Find where the given text appears and provide that cell's center as [X, Y] coordinate. 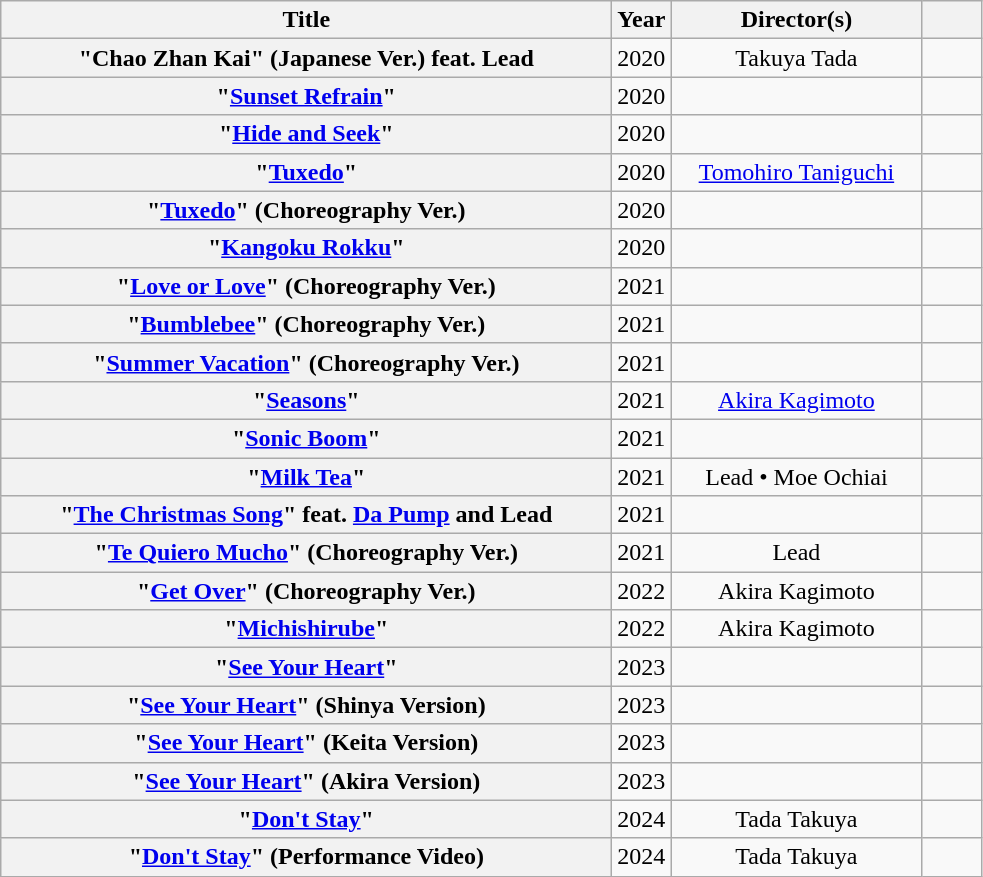
Lead [796, 553]
"Love or Love" (Choreography Ver.) [306, 286]
"Sonic Boom" [306, 438]
"Te Quiero Mucho" (Choreography Ver.) [306, 553]
"See Your Heart" (Shinya Version) [306, 705]
"The Christmas Song" feat. Da Pump and Lead [306, 515]
"Bumblebee" (Choreography Ver.) [306, 324]
"Summer Vacation" (Choreography Ver.) [306, 362]
Title [306, 20]
"Kangoku Rokku" [306, 248]
"Chao Zhan Kai" (Japanese Ver.) feat. Lead [306, 58]
"See Your Heart" (Keita Version) [306, 743]
Takuya Tada [796, 58]
Lead • Moe Ochiai [796, 477]
"Michishirube" [306, 629]
"Don't Stay" [306, 819]
Tomohiro Taniguchi [796, 172]
"Seasons" [306, 400]
Year [642, 20]
"Sunset Refrain" [306, 96]
Director(s) [796, 20]
"Get Over" (Choreography Ver.) [306, 591]
"Milk Tea" [306, 477]
"See Your Heart" [306, 667]
"Hide and Seek" [306, 134]
"Tuxedo" [306, 172]
"See Your Heart" (Akira Version) [306, 781]
"Don't Stay" (Performance Video) [306, 857]
"Tuxedo" (Choreography Ver.) [306, 210]
